Provide the (x, y) coordinate of the cell's center where the given text is located.  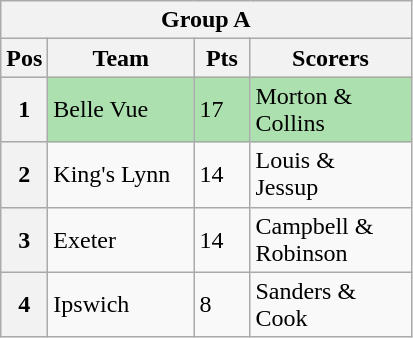
Pos (24, 58)
8 (222, 304)
1 (24, 110)
17 (222, 110)
3 (24, 240)
Ipswich (121, 304)
Group A (206, 20)
Sanders & Cook (330, 304)
Morton & Collins (330, 110)
Campbell & Robinson (330, 240)
4 (24, 304)
Scorers (330, 58)
Belle Vue (121, 110)
Louis & Jessup (330, 174)
Exeter (121, 240)
King's Lynn (121, 174)
Team (121, 58)
Pts (222, 58)
2 (24, 174)
